Determine the [x, y] coordinate at the center of the cell enclosing the given text.  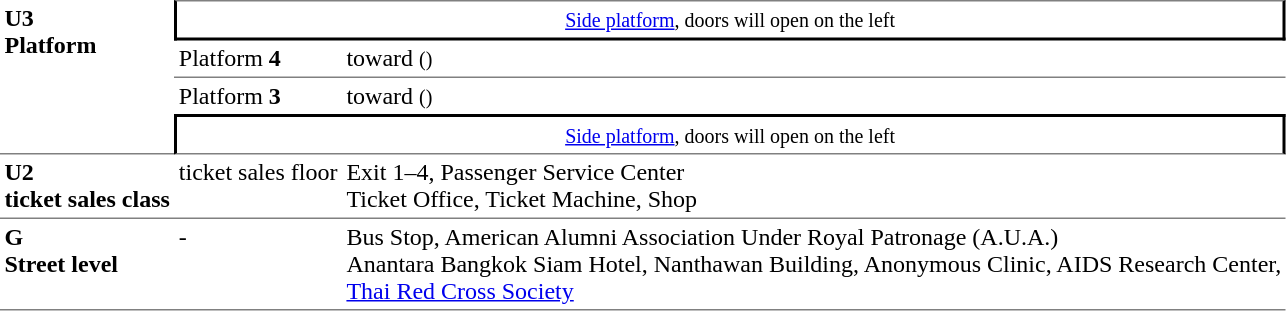
Platform 3 [258, 96]
Exit 1–4, Passenger Service CenterTicket Office, Ticket Machine, Shop [814, 186]
- [258, 265]
U3Platform [87, 77]
ticket sales floor [258, 186]
Platform 4 [258, 59]
GStreet level [87, 265]
U2ticket sales class [87, 186]
